Return [X, Y] of the center of cell containing provided text 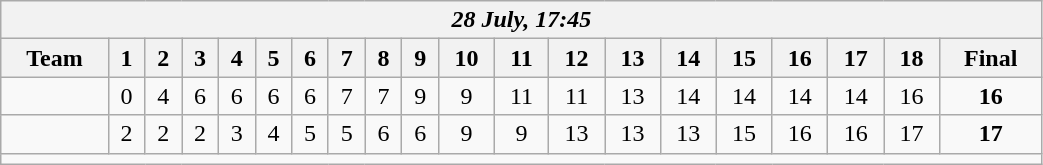
28 July, 17:45 [522, 20]
12 [577, 58]
Team [54, 58]
10 [467, 58]
Final [990, 58]
0 [126, 96]
1 [126, 58]
18 [912, 58]
8 [384, 58]
